Determine the (X, Y) coordinate at the center of the cell enclosing the given text.  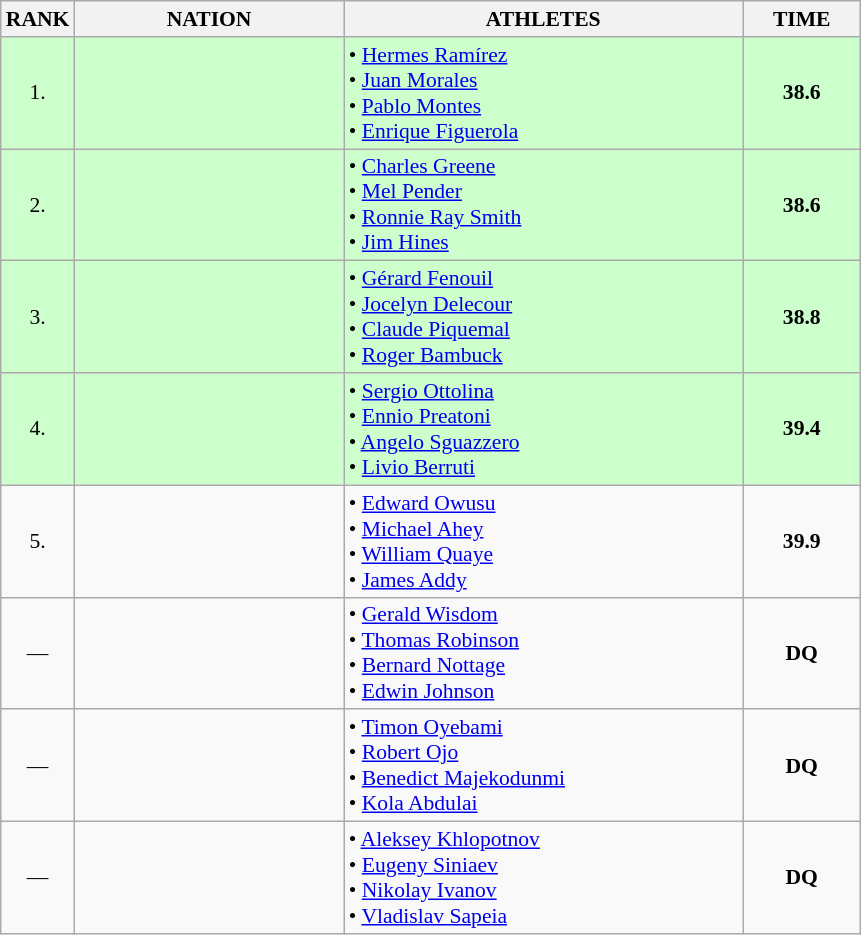
38.8 (802, 317)
• Sergio Ottolina• Ennio Preatoni• Angelo Sguazzero• Livio Berruti (544, 429)
NATION (208, 19)
• Gerald Wisdom• Thomas Robinson• Bernard Nottage• Edwin Johnson (544, 653)
39.9 (802, 541)
ATHLETES (544, 19)
39.4 (802, 429)
3. (38, 317)
• Gérard Fenouil• Jocelyn Delecour• Claude Piquemal• Roger Bambuck (544, 317)
• Hermes Ramírez• Juan Morales• Pablo Montes• Enrique Figuerola (544, 93)
2. (38, 205)
• Aleksey Khlopotnov• Eugeny Siniaev• Nikolay Ivanov• Vladislav Sapeia (544, 878)
4. (38, 429)
1. (38, 93)
5. (38, 541)
• Charles Greene• Mel Pender• Ronnie Ray Smith• Jim Hines (544, 205)
RANK (38, 19)
• Edward Owusu• Michael Ahey• William Quaye• James Addy (544, 541)
TIME (802, 19)
• Timon Oyebami• Robert Ojo• Benedict Majekodunmi• Kola Abdulai (544, 766)
